Return (x, y) of the center of cell containing provided text 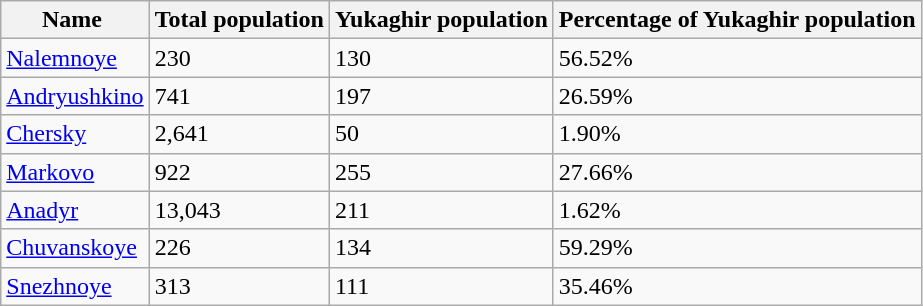
59.29% (737, 248)
111 (441, 286)
56.52% (737, 58)
130 (441, 58)
26.59% (737, 96)
Percentage of Yukaghir population (737, 20)
Markovo (75, 172)
Name (75, 20)
Nalemnoye (75, 58)
Total population (239, 20)
197 (441, 96)
Andryushkino (75, 96)
50 (441, 134)
35.46% (737, 286)
Yukaghir population (441, 20)
211 (441, 210)
1.90% (737, 134)
134 (441, 248)
1.62% (737, 210)
741 (239, 96)
922 (239, 172)
230 (239, 58)
Anadyr (75, 210)
13,043 (239, 210)
313 (239, 286)
27.66% (737, 172)
226 (239, 248)
Chuvanskoye (75, 248)
Chersky (75, 134)
2,641 (239, 134)
255 (441, 172)
Snezhnoye (75, 286)
